For the text-containing cell, return its midpoint in (x, y) coordinate format. 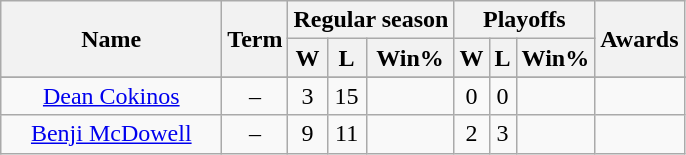
9 (308, 134)
Regular season (371, 20)
Term (255, 39)
Awards (640, 39)
Playoffs (524, 20)
2 (472, 134)
15 (346, 96)
11 (346, 134)
Name (112, 39)
Benji McDowell (112, 134)
Dean Cokinos (112, 96)
